Determine the [X, Y] coordinate at the center of the cell enclosing the given text.  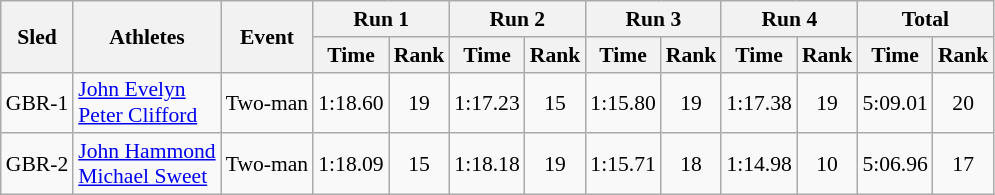
1:15.71 [622, 164]
20 [964, 102]
1:18.09 [350, 164]
1:18.18 [486, 164]
1:17.38 [758, 102]
Run 1 [381, 19]
5:06.96 [894, 164]
John EvelynPeter Clifford [146, 102]
1:15.80 [622, 102]
1:17.23 [486, 102]
18 [692, 164]
1:14.98 [758, 164]
Sled [37, 36]
Run 4 [789, 19]
Run 3 [653, 19]
John HammondMichael Sweet [146, 164]
5:09.01 [894, 102]
Total [925, 19]
1:18.60 [350, 102]
17 [964, 164]
Run 2 [517, 19]
GBR-2 [37, 164]
Athletes [146, 36]
10 [828, 164]
GBR-1 [37, 102]
Event [268, 36]
